Output the (X, Y) coordinate of the center of the cell containing the given text.  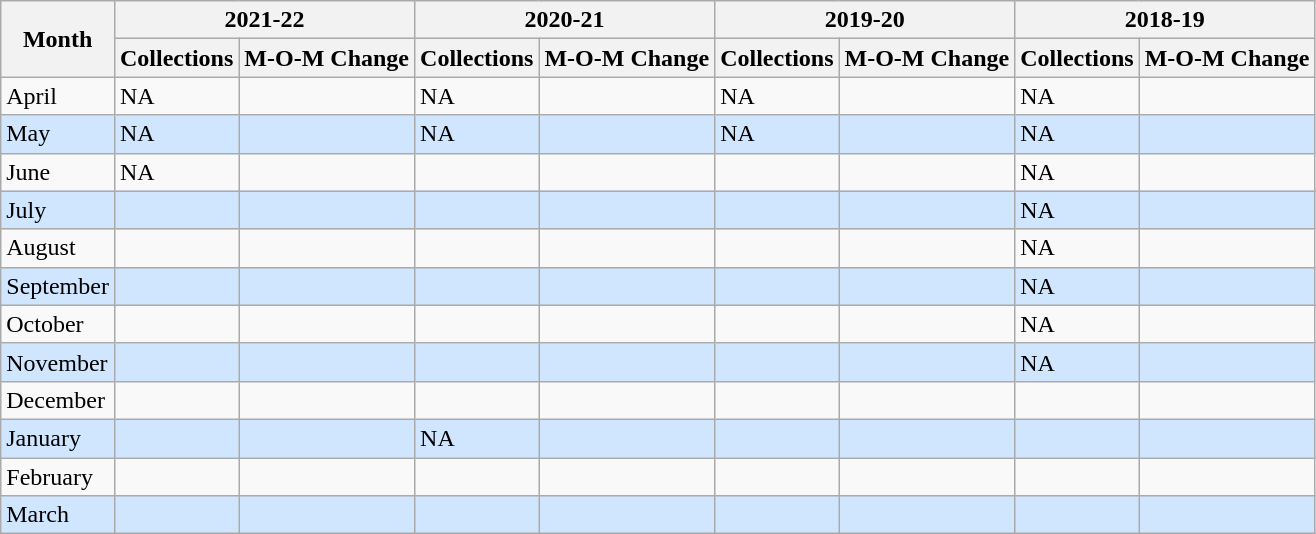
December (58, 400)
August (58, 248)
October (58, 324)
January (58, 438)
2018-19 (1165, 20)
February (58, 477)
2019-20 (865, 20)
June (58, 172)
April (58, 96)
September (58, 286)
2020-21 (565, 20)
July (58, 210)
March (58, 515)
November (58, 362)
May (58, 134)
Month (58, 39)
2021-22 (264, 20)
